Search for the cell housing the specified text and yield its (X, Y) center coordinate. 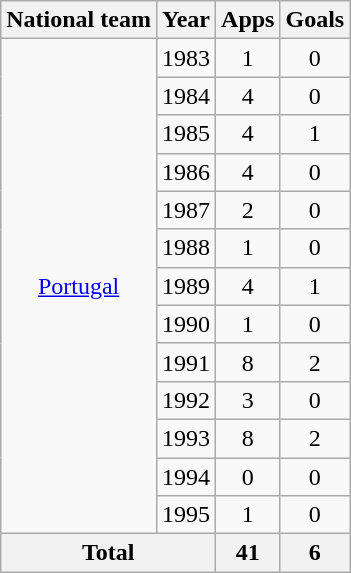
1993 (186, 438)
1990 (186, 324)
Apps (248, 20)
Total (108, 553)
Portugal (79, 286)
1984 (186, 96)
1992 (186, 400)
National team (79, 20)
1991 (186, 362)
3 (248, 400)
6 (315, 553)
Goals (315, 20)
1986 (186, 172)
Year (186, 20)
41 (248, 553)
1994 (186, 477)
1989 (186, 286)
1988 (186, 248)
1983 (186, 58)
1985 (186, 134)
1987 (186, 210)
1995 (186, 515)
